Capture the cell that displays the provided text and extract its [x, y] central coordinate. 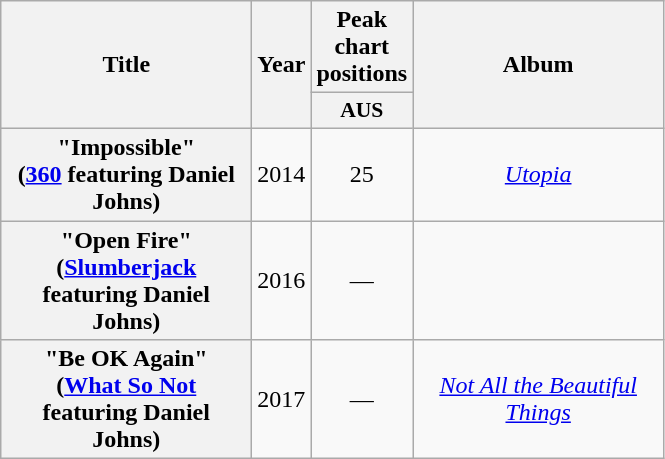
AUS [362, 111]
25 [362, 174]
Title [126, 65]
2014 [282, 174]
"Be OK Again"(What So Not featuring Daniel Johns) [126, 400]
Peak chart positions [362, 47]
Not All the Beautiful Things [538, 400]
2017 [282, 400]
Album [538, 65]
"Open Fire"(Slumberjack featuring Daniel Johns) [126, 280]
Utopia [538, 174]
"Impossible"(360 featuring Daniel Johns) [126, 174]
2016 [282, 280]
Year [282, 65]
